Provide the [X, Y] coordinate of the cell's center where the given text is located.  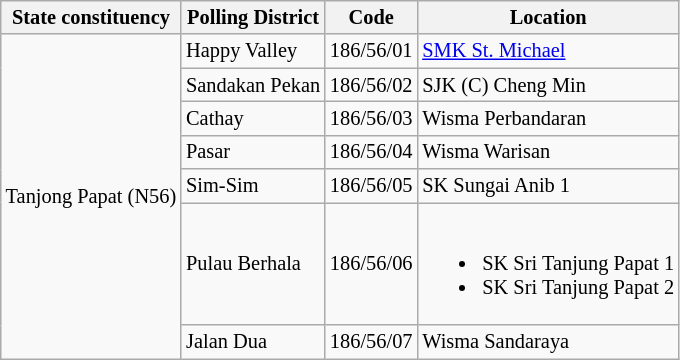
186/56/07 [371, 342]
Tanjong Papat (N56) [91, 196]
Code [371, 17]
Location [548, 17]
186/56/04 [371, 152]
186/56/01 [371, 51]
186/56/02 [371, 85]
Happy Valley [253, 51]
Sandakan Pekan [253, 85]
Pasar [253, 152]
186/56/03 [371, 118]
SMK St. Michael [548, 51]
Wisma Perbandaran [548, 118]
State constituency [91, 17]
Cathay [253, 118]
SK Sungai Anib 1 [548, 186]
Sim-Sim [253, 186]
SK Sri Tanjung Papat 1SK Sri Tanjung Papat 2 [548, 263]
Wisma Warisan [548, 152]
186/56/06 [371, 263]
Wisma Sandaraya [548, 342]
SJK (C) Cheng Min [548, 85]
Polling District [253, 17]
Jalan Dua [253, 342]
186/56/05 [371, 186]
Pulau Berhala [253, 263]
